Determine the [X, Y] coordinate at the center of the cell enclosing the given text.  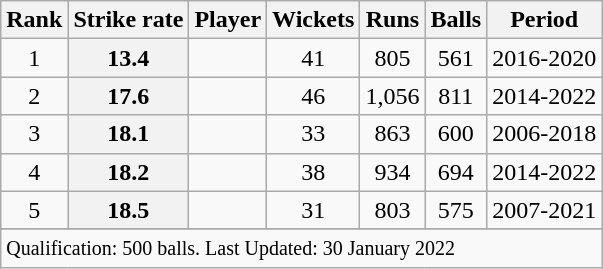
2006-2018 [544, 134]
3 [34, 134]
Wickets [314, 20]
18.1 [128, 134]
600 [456, 134]
2016-2020 [544, 58]
17.6 [128, 96]
Strike rate [128, 20]
694 [456, 172]
38 [314, 172]
934 [392, 172]
Runs [392, 20]
1,056 [392, 96]
Player [228, 20]
41 [314, 58]
805 [392, 58]
18.5 [128, 210]
4 [34, 172]
811 [456, 96]
46 [314, 96]
575 [456, 210]
31 [314, 210]
Balls [456, 20]
18.2 [128, 172]
1 [34, 58]
2 [34, 96]
Qualification: 500 balls. Last Updated: 30 January 2022 [302, 248]
561 [456, 58]
2007-2021 [544, 210]
13.4 [128, 58]
33 [314, 134]
Rank [34, 20]
803 [392, 210]
Period [544, 20]
863 [392, 134]
5 [34, 210]
